Output the (x, y) coordinate of the center of the cell containing the given text.  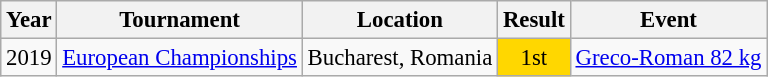
2019 (29, 58)
Greco-Roman 82 kg (668, 58)
1st (534, 58)
Tournament (180, 20)
Bucharest, Romania (400, 58)
Event (668, 20)
European Championships (180, 58)
Location (400, 20)
Result (534, 20)
Year (29, 20)
